From the cell containing the given text, extract its center point as (x, y) coordinate. 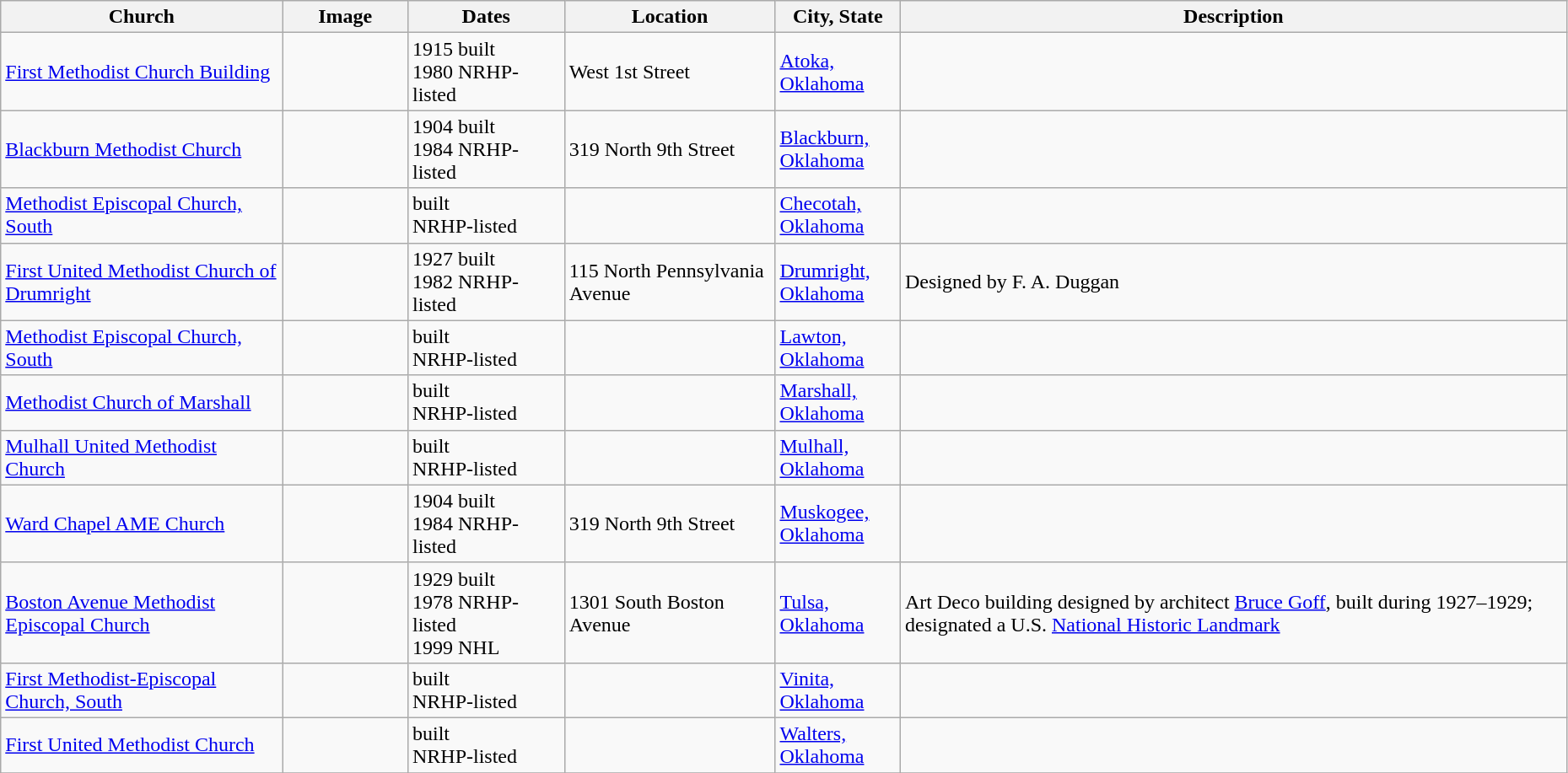
First United Methodist Church (142, 745)
West 1st Street (670, 72)
Image (346, 17)
Blackburn Methodist Church (142, 149)
Description (1233, 17)
Vinita, Oklahoma (838, 690)
1915 built1980 NRHP-listed (486, 72)
Atoka, Oklahoma (838, 72)
Blackburn, Oklahoma (838, 149)
City, State (838, 17)
1927 built1982 NRHP-listed (486, 282)
Methodist Church of Marshall (142, 403)
Location (670, 17)
First United Methodist Church of Drumright (142, 282)
Art Deco building designed by architect Bruce Goff, built during 1927–1929; designated a U.S. National Historic Landmark (1233, 612)
Muskogee, Oklahoma (838, 523)
Mulhall, Oklahoma (838, 457)
Drumright, Oklahoma (838, 282)
Lawton, Oklahoma (838, 347)
Designed by F. A. Duggan (1233, 282)
First Methodist-Episcopal Church, South (142, 690)
Mulhall United Methodist Church (142, 457)
Walters, Oklahoma (838, 745)
1929 built1978 NRHP-listed1999 NHL (486, 612)
First Methodist Church Building (142, 72)
1301 South Boston Avenue (670, 612)
Dates (486, 17)
Checotah, Oklahoma (838, 216)
Boston Avenue Methodist Episcopal Church (142, 612)
115 North Pennsylvania Avenue (670, 282)
Ward Chapel AME Church (142, 523)
Marshall, Oklahoma (838, 403)
Tulsa, Oklahoma (838, 612)
Church (142, 17)
